Identify which cell holds the provided text, then report its (X, Y) central coordinate. 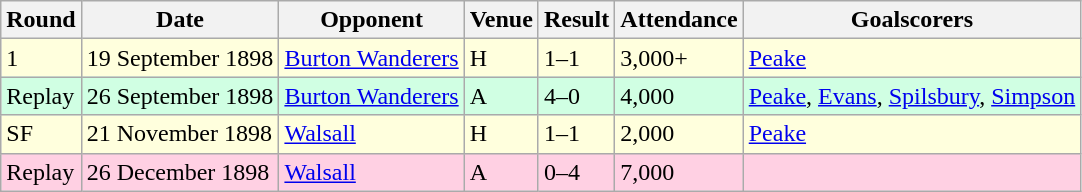
SF (41, 134)
26 December 1898 (180, 172)
26 September 1898 (180, 96)
21 November 1898 (180, 134)
19 September 1898 (180, 58)
Venue (501, 20)
0–4 (576, 172)
7,000 (679, 172)
Date (180, 20)
Attendance (679, 20)
Peake, Evans, Spilsbury, Simpson (912, 96)
2,000 (679, 134)
Round (41, 20)
Goalscorers (912, 20)
4,000 (679, 96)
4–0 (576, 96)
Result (576, 20)
3,000+ (679, 58)
Opponent (372, 20)
1 (41, 58)
